Locate the cell with the specified text and output its [x, y] center coordinate. 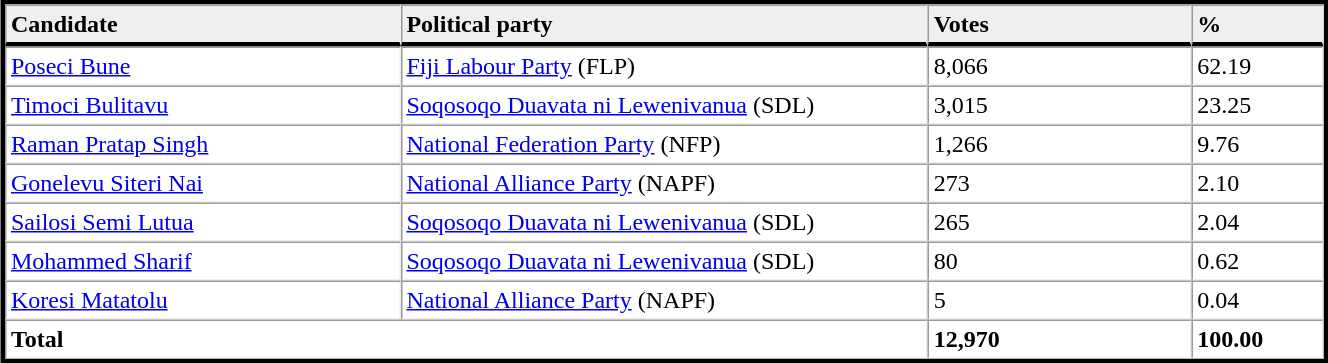
2.10 [1257, 184]
Gonelevu Siteri Nai [202, 184]
100.00 [1257, 340]
Political party [664, 25]
% [1257, 25]
Koresi Matatolu [202, 300]
9.76 [1257, 144]
Fiji Labour Party (FLP) [664, 66]
Poseci Bune [202, 66]
Candidate [202, 25]
8,066 [1060, 66]
Total [466, 340]
Votes [1060, 25]
80 [1060, 262]
265 [1060, 222]
Sailosi Semi Lutua [202, 222]
National Federation Party (NFP) [664, 144]
5 [1060, 300]
23.25 [1257, 106]
0.62 [1257, 262]
62.19 [1257, 66]
0.04 [1257, 300]
2.04 [1257, 222]
Mohammed Sharif [202, 262]
273 [1060, 184]
Timoci Bulitavu [202, 106]
1,266 [1060, 144]
Raman Pratap Singh [202, 144]
12,970 [1060, 340]
3,015 [1060, 106]
